Find where the given text appears and provide that cell's center as [X, Y] coordinate. 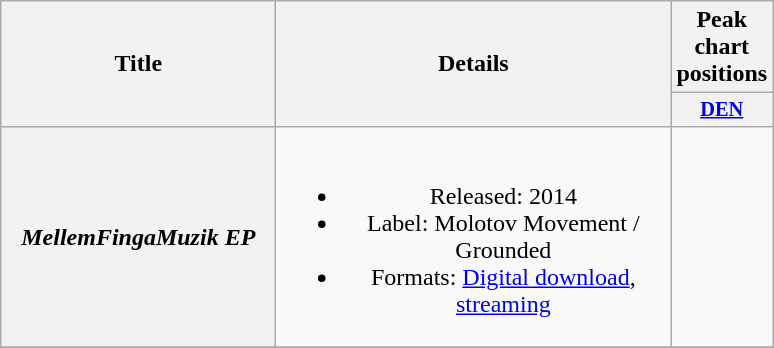
Released: 2014Label: Molotov Movement / GroundedFormats: Digital download, streaming [474, 236]
Title [138, 64]
Details [474, 64]
DEN [722, 110]
Peak chart positions [722, 47]
MellemFingaMuzik EP [138, 236]
